Detect which cell encompasses the target text, then output its [X, Y] center coordinate. 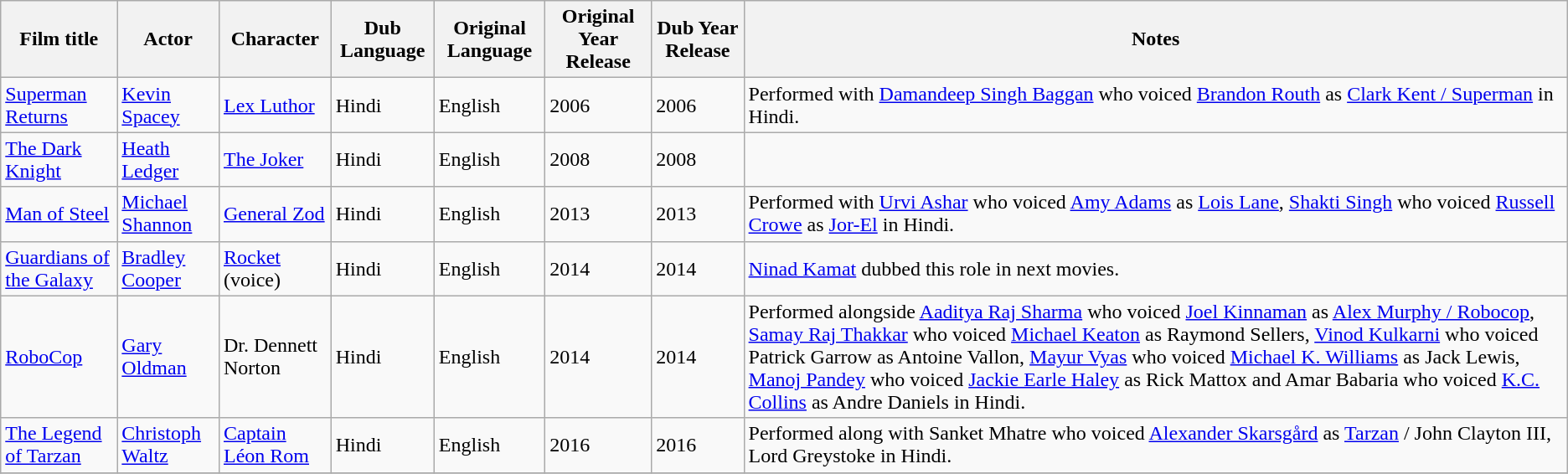
The Dark Knight [59, 159]
The Joker [275, 159]
Original Year Release [598, 39]
Dub Language [382, 39]
Kevin Spacey [168, 106]
Character [275, 39]
RoboCop [59, 357]
Captain Léon Rom [275, 446]
Guardians of the Galaxy [59, 268]
Heath Ledger [168, 159]
Man of Steel [59, 214]
Rocket (voice) [275, 268]
Actor [168, 39]
The Legend of Tarzan [59, 446]
Gary Oldman [168, 357]
Lex Luthor [275, 106]
Performed along with Sanket Mhatre who voiced Alexander Skarsgård as Tarzan / John Clayton III, Lord Greystoke in Hindi. [1156, 446]
Superman Returns [59, 106]
General Zod [275, 214]
Performed with Damandeep Singh Baggan who voiced Brandon Routh as Clark Kent / Superman in Hindi. [1156, 106]
Christoph Waltz [168, 446]
Michael Shannon [168, 214]
Original Language [489, 39]
Dr. Dennett Norton [275, 357]
Film title [59, 39]
Performed with Urvi Ashar who voiced Amy Adams as Lois Lane, Shakti Singh who voiced Russell Crowe as Jor-El in Hindi. [1156, 214]
Notes [1156, 39]
Bradley Cooper [168, 268]
Ninad Kamat dubbed this role in next movies. [1156, 268]
Dub Year Release [698, 39]
